Find where the given text appears and provide that cell's center as [X, Y] coordinate. 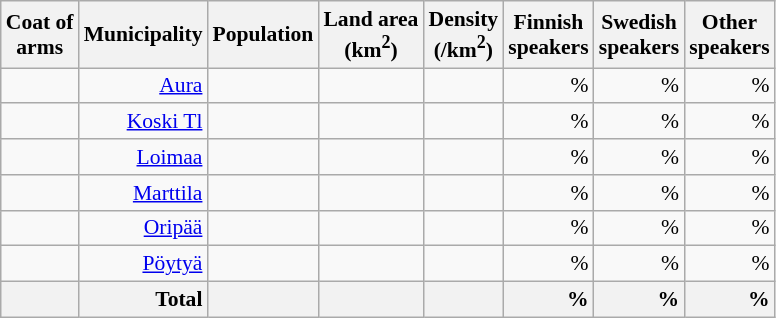
Municipality [144, 34]
Otherspeakers [729, 34]
Oripää [144, 228]
Pöytyä [144, 264]
Aura [144, 86]
Density(/km2) [463, 34]
Coat ofarms [40, 34]
Koski Tl [144, 122]
Finnishspeakers [548, 34]
Swedishspeakers [639, 34]
Loimaa [144, 157]
Population [262, 34]
Total [144, 300]
Marttila [144, 193]
Land area(km2) [370, 34]
